For the text-containing cell, return its midpoint in [x, y] coordinate format. 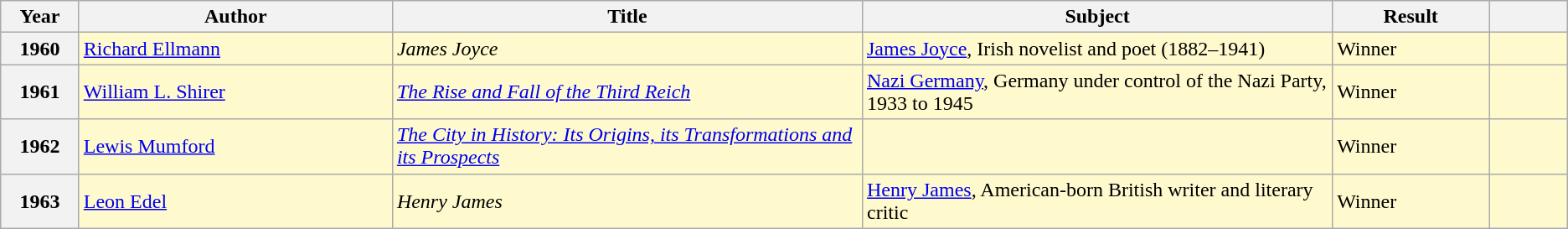
1962 [40, 146]
Henry James, American-born British writer and literary critic [1097, 201]
1963 [40, 201]
Nazi Germany, Germany under control of the Nazi Party, 1933 to 1945 [1097, 92]
Lewis Mumford [235, 146]
1960 [40, 49]
1961 [40, 92]
Result [1411, 17]
Henry James [627, 201]
Leon Edel [235, 201]
Subject [1097, 17]
Title [627, 17]
Author [235, 17]
The Rise and Fall of the Third Reich [627, 92]
James Joyce, Irish novelist and poet (1882–1941) [1097, 49]
Richard Ellmann [235, 49]
James Joyce [627, 49]
The City in History: Its Origins, its Transformations and its Prospects [627, 146]
William L. Shirer [235, 92]
Year [40, 17]
